Return the [X, Y] coordinate for the center point of the cell that contains the specified text.  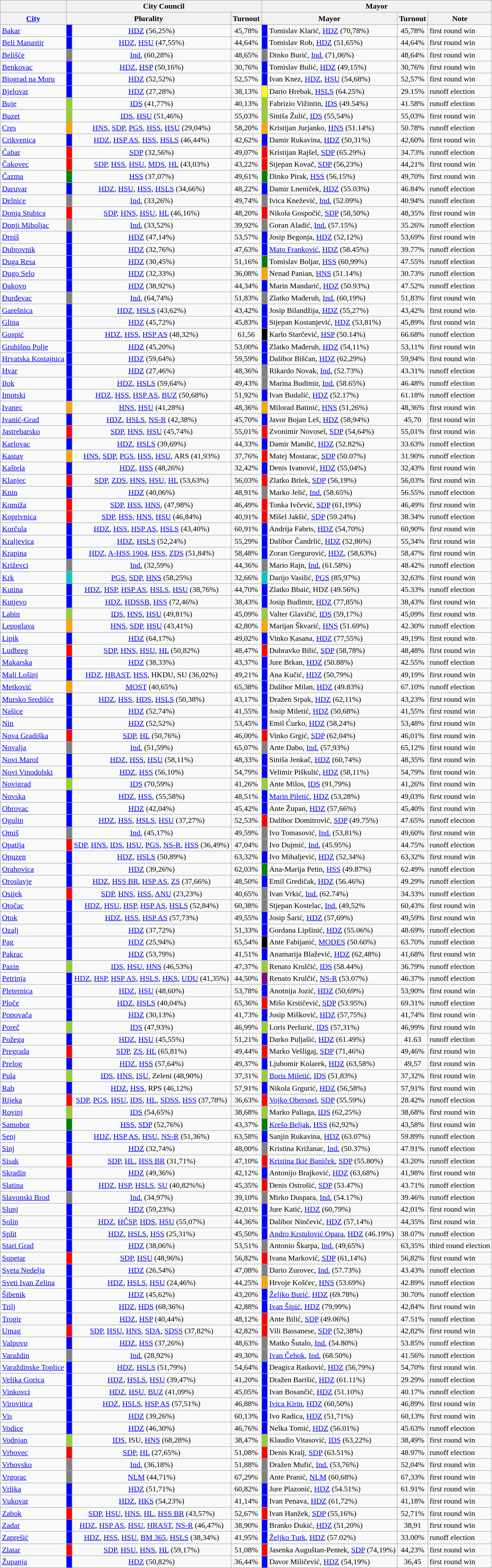
Denis Ostrošić, SDP (53.47%) [333, 1185]
Bjelovar [33, 91]
Korčula [33, 529]
47,37% [246, 966]
HDZ (42,04%) [152, 808]
54,64% [246, 1367]
HDZ (37,72%) [152, 930]
45,70 [413, 420]
Klaudio Vitasović, IDS (63,22%) [333, 1440]
52,67% [246, 1513]
HDZ, HSLS, HSU (24,46%) [152, 1282]
Donja Stubica [33, 213]
Varaždinske Toplice [33, 1367]
IDS (41,77%) [152, 103]
HDZ (32,74%) [152, 1149]
HDZ, HDSSB, HSS (72,46%) [152, 602]
Hvar [33, 371]
49,55% [246, 918]
HDZ, HSP AS, HSU, HRAST, NS-R (46,47%) [152, 1526]
67,33% [413, 1477]
Nova Gradiška [33, 735]
Željko Turk, HDZ (57.02%) [333, 1538]
HDZ, HSLS, HSU (39,47%) [152, 1380]
45.63% [413, 1428]
60,90% [413, 529]
Vili Bassanese, SDP (52,38%) [333, 1331]
HDZ, HSLS, HSS (25,31%) [152, 1234]
47.91% [413, 1149]
Osijek [33, 893]
48,65% [246, 55]
Omiš [33, 833]
66.68% [413, 334]
Jure Katić, HDZ (60,79%) [333, 1209]
41,51% [246, 954]
HDZ, HSS, HSU (58,11%) [152, 760]
48.42% [413, 565]
HNS, SDP, HSU (43,41%) [152, 626]
Koprivnica [33, 517]
Tonka Ivčević, SDP (61,19%) [333, 504]
Goran Aladić, Ind. (57.15%) [333, 225]
Ind. (36,18%) [152, 1465]
30.73% [413, 274]
Krešo Beljak, HSS (62,92%) [333, 1124]
44,35% [413, 1222]
53.85% [413, 1343]
HDZ (59,23%) [152, 1209]
Čakovec [33, 164]
Ivan Penava, HDZ (61,72%) [333, 1501]
SDP, ZDS, HNS, HSU, HL (53,63%) [152, 480]
42.30% [413, 626]
HDZ, HSS, HSP AS (48,32%) [152, 334]
41,73% [246, 1015]
HDZ, HSU (48,60%) [152, 991]
Pula [33, 1076]
HDZ, HSLS (59,64%) [152, 383]
SDP, HL, HSS BR (31,71%) [152, 1161]
Plurality [148, 19]
48,12% [246, 1319]
60,38% [246, 905]
HDZ, HSU (47,55%) [152, 43]
51,88% [246, 1465]
Metković [33, 687]
34.33% [413, 893]
Damir Mandić, HDZ (52.82%) [333, 444]
Ante Župan, HDZ (57,66%) [333, 808]
Valpovo [33, 1343]
Slatina [33, 1185]
HDZ, HSP (40,44%) [152, 1319]
42,62% [246, 140]
PGS, SDP, HNS (58,25%) [152, 578]
Kaštela [33, 468]
Popovača [33, 1015]
44,70% [246, 590]
Ante Dabo, Ind. (57,93%) [333, 748]
Lepoglava [33, 626]
41.63 [413, 1039]
43.31% [413, 371]
Ante Pranić, NLM (60,68%) [333, 1477]
41,95% [246, 1538]
Rab [33, 1088]
IDS (54,65%) [152, 1112]
Kristijan Jurjanko, HNS (51.14%) [333, 128]
38,49% [413, 1440]
49,70% [413, 177]
40,13% [246, 103]
62,03% [246, 869]
43,20% [246, 1294]
Vrlika [33, 1489]
Vodnjan [33, 1440]
HDZ, HKS (54,23%) [152, 1501]
Dražen Srpak, HDZ (62,11%) [333, 699]
38.34% [413, 517]
Novi Vinodolski [33, 772]
Novska [33, 796]
Denis Kralj, SDP (63.51%) [333, 1452]
Mursko Središće [33, 699]
47,08% [246, 1270]
Hrvatska Kostajnica [33, 359]
Ind. (51,59%) [152, 748]
HDZ, HSP (50,16%) [152, 67]
Deagica Ratković, HDZ (56,79%) [333, 1367]
HDZ (59,64%) [152, 359]
30.70% [413, 1294]
52,71% [413, 1513]
Matko Šutalo, Ind. (54.80%) [333, 1343]
Cres [33, 128]
49,07% [246, 152]
Vodice [33, 1428]
Novigrad [33, 784]
49,46% [413, 1051]
43,58% [413, 1124]
SDP, HSU, HNS, HL (59,17%) [152, 1550]
Dražen Mufić, Ind. (53,76%) [333, 1465]
City Council [164, 6]
Zlatko Brlek, SDP (56,19%) [333, 480]
47.55% [413, 261]
Velimir Piškulić, HDZ (58,11%) [333, 772]
Sveti Ivan Zelina [33, 1282]
Ivan Vrkić, Ind. (62.74%) [333, 893]
Nikola Gospočić, SDP (58,50%) [333, 213]
Ivo Tomasović, Ind. (53,81%) [333, 833]
34.73% [413, 152]
Prelog [33, 1064]
Lipik [33, 638]
63,35% [413, 1246]
Ind. (28,92%) [152, 1355]
47,10% [246, 1161]
Ind. (45,17%) [152, 833]
Milorad Batinić, HNS (51,26%) [333, 407]
36.79% [413, 966]
32,42% [246, 468]
Karlo Starčević, HSP (50.14%) [333, 334]
Senj [33, 1137]
41,68% [413, 954]
HDZ, HSS, HSP AS, HSLS (43,40%) [152, 529]
Dalibor Bišćan, HDZ (62,29%) [333, 359]
Marko Jelić, Ind. (58.65%) [333, 492]
48,22% [246, 189]
Jasenka Auguštan-Pentek, SDP (74,19%) [333, 1550]
HDZ (49,36%) [152, 1173]
Ind. (34,97%) [152, 1197]
Glina [33, 322]
HDZ (53,79%) [152, 954]
Ana-Marija Petin, HSS (49.87%) [333, 869]
Marko Vešligaj, SDP (71,46%) [333, 1051]
Renato Krulčić, NS-R (53.07%) [333, 979]
Dalibor Milan, HDZ (49.83%) [333, 687]
HSS (37,07%) [152, 177]
Umag [33, 1331]
39.46% [413, 1197]
65,12% [413, 748]
Josip Bilandžija, HDZ (55,27%) [333, 310]
49,30% [246, 1355]
Emil Ćurko, HDZ (58,24%) [333, 723]
Samobor [33, 1124]
46.37% [413, 979]
Marina Budimir, Ind. (58.65%) [333, 383]
Buje [33, 103]
Sanjin Rukavina, HDZ (63.07%) [333, 1137]
32,63% [413, 578]
Krk [33, 578]
SDP, HNS, IDS, HSU, PGS, NS-R, HSS (36,49%) [152, 845]
Marin Mandarić, HDZ (50.93%) [333, 286]
HDZ, HDS (68,36%) [152, 1307]
Zabok [33, 1513]
42.89% [413, 1282]
32,66% [246, 578]
MOST (40,65%) [152, 687]
Tomislav Bulić, HDZ (49,15%) [333, 67]
46,01% [413, 735]
Dubravko Bilić, SDP (58,78%) [333, 650]
Javor Bojan Leš, HDZ (58,94%) [333, 420]
HDZ (26,54%) [152, 1270]
33.63% [413, 444]
Zvonimir Novosel, SDP (54,64%) [333, 432]
HDZ, HSLS (40,04%) [152, 1003]
Pakrac [33, 954]
Čabar [33, 152]
38,90% [246, 1526]
Andro Krstulović Opara, HDZ (46.19%) [333, 1234]
49,61% [246, 177]
38,47% [246, 1440]
Nenad Panian, HNS (51.14%) [333, 274]
Siniša Žulić, IDS (55,54%) [333, 116]
HDZ, HSS (37,26%) [152, 1343]
HDZ, HSP, HSP AS, HSLS, HKS, UDU (41,35%) [152, 979]
43,23% [413, 699]
36,63% [246, 1100]
45,05% [246, 1392]
Stjepan Kostelac, Ind. (49,52% [333, 905]
Josip Mišković, HDZ (57,75%) [333, 1015]
58,47% [413, 553]
SDP, ZS, HL (65,81%) [152, 1051]
HDZ, HSLS (43,62%) [152, 310]
HDZ, HSS, (55,58%) [152, 796]
58,48% [246, 553]
Ivan Šipić, HDZ (79,99%) [333, 1307]
Fabrizio Vižintin, IDS (49.54%) [333, 103]
Đakovo [33, 286]
59.89% [413, 1137]
SDP, HNS, HSU, HL (50,82%) [152, 650]
49,44% [246, 1051]
Makarska [33, 663]
54,70% [413, 1367]
HDZ (45,72%) [152, 322]
42,88% [246, 1307]
Vrbovsko [33, 1465]
Novi Marof [33, 760]
HDZ (45,20%) [152, 346]
Mato Franković, HDZ (58.45%) [333, 249]
56.55% [413, 492]
Županja [33, 1562]
Sinj [33, 1149]
60,43% [413, 905]
Labin [33, 614]
HSS, SDP (52,76%) [152, 1124]
29.15% [413, 91]
HDZ, HSU, HSP, HSP AS, HSLS (52,84%) [152, 905]
Dugo Selo [33, 274]
HDZ (46,30%) [152, 1428]
Slavonski Brod [33, 1197]
Zlatko Mađeruh, HDZ (54,11%) [333, 346]
48,48% [413, 650]
Otok [33, 918]
Valter Glavičić, IDS (59,17%) [333, 614]
45.33% [413, 590]
Zoran Gregurović, HDZ, (58,63%) [333, 553]
Ivica Knežević, Ind. (52.09%) [333, 201]
Pag [33, 942]
43,22% [246, 164]
Mali Lošinj [33, 675]
36,44% [246, 1562]
45,40% [413, 808]
35.26% [413, 225]
36,45 [413, 1562]
38.07% [413, 1234]
HDZ (38,33%) [152, 663]
Jure Brkan, HDZ (50.88%) [333, 663]
Đurđevac [33, 298]
Denis Ivanović, HDZ (55,04%) [333, 468]
SDP, HNS, HSU (45,74%) [152, 432]
Drniš [33, 237]
40,65% [246, 893]
46.48% [413, 383]
40.17% [413, 1392]
Sveta Nedelja [33, 1270]
61.91% [413, 1489]
Vinko Grgić, SDP (62,04%) [333, 735]
Kutina [33, 590]
IDS, HSU (51,46%) [152, 116]
Vrgorac [33, 1477]
48,50% [246, 881]
HDZ (32,33%) [152, 274]
65,38% [246, 687]
39.77% [413, 249]
Ozalj [33, 930]
Antonio Škarpa, Ind. (49,65%) [333, 1246]
Boris Miletić, IDS (51,83%) [333, 1076]
48.97% [413, 1452]
Belišće [33, 55]
Antonijo Brajković, HDZ (63,68%) [333, 1173]
Jure Plazonić, HDZ (54.51%) [333, 1489]
Ivo Radica, HDZ (51,71%) [333, 1416]
HDZ, HSU, HSS, HSLS (34,66%) [152, 189]
HDZ, HSS (57,64%) [152, 1064]
53,00% [246, 346]
Ind. (60,28%) [152, 55]
Davor Miličević, HDZ (54,19%) [333, 1562]
39,10% [246, 1197]
44,21% [413, 164]
60,82% [246, 1489]
HDZ, A-HSS 1904, HSS, ZDS (51,84%) [152, 553]
SDP, HL (50,76%) [152, 735]
Marijan Škvarić, HNS (51.69%) [333, 626]
Anotnija Jozić, HDZ (50,69%) [333, 991]
Ind. (33,52%) [152, 225]
37,32% [413, 1076]
44,23% [413, 1550]
HNS, SDP, PGS, HSS, HSU (29,04%) [152, 128]
48,33% [246, 760]
Slunj [33, 1209]
HDZ, HSLS (52,24%) [152, 541]
59,59% [246, 359]
Nin [33, 723]
47.65% [413, 821]
Petrinja [33, 979]
HDZ (25,94%) [152, 942]
Ivan Budalić, HDZ (52.17%) [333, 395]
Stjepan Kovač, SDP (56,23%) [333, 164]
HDZ, HSS (48,26%) [152, 468]
HDZ, HSP, HSLS, SU (40,82%%) [152, 1185]
Jastrebarsko [33, 432]
Josip Begonja, HDZ (52,12%) [333, 237]
63.70% [413, 942]
City [33, 19]
Loris Peršurić, IDS (57,31%) [333, 1027]
Duga Resa [33, 261]
HDZ, HSP, HSP AS, HSLS, HSU (38,76%) [152, 590]
45,42% [246, 808]
Bakar [33, 31]
HDZ, HSU (45,55%) [152, 1039]
Kristijan Rajšel, SDP (65.29%) [333, 152]
Beli Manastir [33, 43]
Orahovica [33, 869]
49,21% [246, 675]
53,78% [246, 991]
33.00% [413, 1538]
67,29% [246, 1477]
41,14% [246, 1501]
Ogulin [33, 821]
Klanjec [33, 480]
IDS (70,59%) [152, 784]
58,20% [246, 128]
HDZ (27,46%) [152, 371]
Ivan Bosančić, HDZ (51.10%) [333, 1392]
53,90% [413, 991]
43,17% [246, 699]
Ivanić-Grad [33, 420]
Vojko Obersnel, SDP (55.59%) [333, 1100]
42,60% [413, 140]
Garešnica [33, 310]
48,00% [246, 1149]
Ivo Dujmić, Ind. (45.95%) [333, 845]
Damir Lneniček, HDZ (55.03%) [333, 189]
Branko Dukić, HDZ (51,20%) [333, 1526]
HDZ (56,25%) [152, 31]
Ind. (64,74%) [152, 298]
Trogir [33, 1319]
HDZ (40,06%) [152, 492]
Trilj [33, 1307]
Grubišno Polje [33, 346]
Tomislav Boljar, HSS (60,99%) [333, 261]
41,20% [246, 1380]
46,76% [246, 1428]
Ploče [33, 1003]
Križevci [33, 565]
IDS, HSU, HNS (46,53%) [152, 966]
HDZ (30,45%) [152, 261]
Ivica Kirin, HDZ (60,50%) [333, 1404]
Vis [33, 1416]
HDZ (45,62%) [152, 1294]
IDS, HNS, HSU (49,81%) [152, 614]
43.20% [413, 1161]
Šibenik [33, 1294]
37,31% [246, 1076]
HDZ (38,06%) [152, 1246]
Zadar [33, 1526]
49,74% [246, 201]
Dalibor Domitrović, SDP (49.75%) [333, 821]
Ante Milos, IDS (91,79%) [333, 784]
Zaprešić [33, 1538]
59,94% [413, 359]
SDP (32,56%) [152, 152]
Oroslavje [33, 881]
Velika Gorica [33, 1380]
Nikola Grgurić, HDZ (56,58%) [333, 1088]
third round election [460, 1246]
Gordana Lipšinić, HDZ (55.06%) [333, 930]
IDS, HNS, ISU, Zeleni (48,90%) [152, 1076]
HDZ, HSLS (50,89%) [152, 857]
45,70% [246, 420]
Vinko Kasana, HDZ (77,55%) [333, 638]
63,58% [246, 1137]
Emil Gredičak, HDZ (56.46%) [333, 881]
51,92% [246, 395]
47.52% [413, 286]
47,63% [246, 249]
40.94% [413, 201]
Rovinj [33, 1112]
42,12% [246, 1173]
Ivana Marković, SDP (61,14%) [333, 1258]
43.71% [413, 1185]
48,20% [246, 213]
65,36% [246, 1003]
IDS, ISU, HNS (68,28%) [152, 1440]
49,02% [246, 638]
Pleternica [33, 991]
44,33% [246, 444]
NLM (44,71%) [152, 1477]
HDZ, HSLS, HSP AS (57,51%) [152, 1404]
Zlatar [33, 1550]
47,04% [246, 845]
Opuzen [33, 857]
49,43% [246, 383]
HDZ (64,17%) [152, 638]
Ilok [33, 383]
46.84% [413, 189]
HDZ, HSP AS, HSU, NS-R (51,36%) [152, 1137]
Imotski [33, 395]
HNS, SDP, PGS, HSS, HSU, ARS (41,93%) [152, 456]
52,53% [246, 821]
HDZ (27,28%) [152, 91]
Donji Miholjac [33, 225]
SDP, HSU (48,96%) [152, 1258]
Darijo Vasilić, PGS (85,97%) [333, 578]
Čazma [33, 177]
Josip Budimir, HDZ (77,85%) [333, 602]
HDZ (50,82%) [152, 1562]
48,64% [413, 55]
HDZ, HRAST, HSS, HKDU, SU (36,02%) [152, 675]
Pazin [33, 966]
Kastav [33, 456]
Kristina Ikić Baniček, SDP (55.80%) [333, 1161]
Renato Krulčić, IDS (58.44%) [333, 966]
Dinko Burić, Ind. (71,06%) [333, 55]
49,37% [246, 1064]
Dario Hrebak, HSLS (64.25%) [333, 91]
Zlatko Mađeruh, Ind. (60,19%) [333, 298]
Komiža [33, 504]
53,51% [246, 1246]
32,43% [413, 468]
Otočac [33, 905]
40,91% [246, 517]
Karlovac [33, 444]
Ivo Mihaljević, HDZ (52,34%) [333, 857]
Zlatko Bbaić, HDZ (49.56%) [333, 590]
Supetar [33, 1258]
Hrvoje Košćec, HNS (53.69%) [333, 1282]
65,54% [246, 942]
Damir Rukavina, HDZ (50,31%) [333, 140]
HDZ, HSS, HSP AS (57,73%) [152, 918]
Ante Bilić, SDP (49.06%) [333, 1319]
HDZ, HSS, HSU, BM 365, HSLS (38,34%) [152, 1538]
65,07% [246, 748]
HDZ (52,74%) [152, 711]
Požega [33, 1039]
48,47% [246, 650]
61,56 [246, 334]
HDZ, HSS, RPS (46,12%) [152, 1088]
Tomislav Rob, HDZ (51,65%) [333, 43]
Matej Mostarac, SDP (50.07%) [333, 456]
69.31% [413, 1003]
Skradin [33, 1173]
50.78% [413, 128]
47.51% [413, 1319]
52,04% [413, 1465]
31.90% [413, 456]
HDZ, HSLS (39,69%) [152, 444]
HDZ (51,71%) [152, 1489]
42.55% [413, 663]
Dario Zurovec, Ind. (57.73%) [333, 1270]
HDZ, HSS, HSLS, HSU (37,27%) [152, 821]
41.56% [413, 1355]
51,33% [246, 930]
41,98% [413, 1173]
Kristina Križanac, Ind. (50.37%) [333, 1149]
Biograd na Moru [33, 79]
55,34% [413, 541]
HDZ (47,14%) [152, 237]
49,03% [413, 796]
Stjepan Kostanjević, HDZ (53,81%) [333, 322]
48.69% [413, 930]
Našice [33, 711]
Rijeka [33, 1100]
Varaždin [33, 1355]
53,11% [413, 346]
Poreč [33, 1027]
Note [460, 19]
Novalja [33, 748]
55,29% [246, 541]
Anamarija Blažević, HDZ (62,48%) [333, 954]
48,51% [246, 796]
53,69% [413, 237]
Dalibor Ninčević, HDZ (57,14%) [333, 1222]
HDZ, HSS, HSP AS, BUZ (50,68%) [152, 395]
Ljubomir Kolarek, HDZ (63,58%) [333, 1064]
45,50% [246, 1234]
IDS (47,93%) [152, 1027]
41,74% [413, 1015]
Josip Miletić, HDZ (50,68%) [333, 711]
SDP, HSS, HNS, (47,98%) [152, 504]
45,89% [413, 322]
HDZ, HSP AS, HSS, HSLS (46,44%) [152, 140]
48,63% [246, 1343]
SDP, HSS, HNS, HSU (46,84%) [152, 517]
49.29% [413, 881]
41,18% [413, 1501]
HDZ, HSLS, NS-R (42,38%) [152, 420]
Kutjevo [33, 602]
Mario Rajn, Ind. (61.58%) [333, 565]
HDZ (32,76%) [152, 249]
Tomislav Klarić, HDZ (70,78%) [333, 31]
Vukovar [33, 1501]
Darko Puljašić, HDZ (61.49%) [333, 1039]
HDZ, HSS BR, HSP AS, ZS (37,66%) [152, 881]
Opatija [33, 845]
39,92% [246, 225]
60,91% [246, 529]
SDP, PGS, HSU, IDS, HL, SDSS, HSS (37,78%) [152, 1100]
Ivan Hanžek, SDP (55,16%) [333, 1513]
Vrbovec [33, 1452]
45,35% [246, 1185]
Ludbreg [33, 650]
Ind. (33,26%) [152, 201]
Daruvar [33, 189]
Ivan Knez, HDZ, HSU (54,68%) [333, 79]
45,83% [246, 322]
48,91% [246, 492]
Andrija Fabris, HDZ (54,70%) [333, 529]
Željko Burić, HDZ (69.78%) [333, 1294]
Dražen Barišić, HDZ (61.11%) [333, 1380]
62.49% [413, 869]
Benkovac [33, 67]
41.58% [413, 103]
SDP, HSS, HSU, MDS, HL (43,03%) [152, 164]
Delnice [33, 201]
Ante Fabijanić, MODES (50.60%) [333, 942]
Knin [33, 492]
SDP, HNS, HSS, ANU (23,23%) [152, 893]
HDZ (30,13%) [152, 1015]
38,91 [413, 1526]
Kraljevica [33, 541]
61.18% [413, 395]
42,84% [413, 1307]
Dubrovnik [33, 249]
Rikardo Novak, Ind. (52.73%) [333, 371]
Mišel Jakšić, SDP (59.24%) [333, 517]
HNS, HSU (41,28%) [152, 407]
49,57 [413, 1064]
53,48% [413, 723]
Josip Šarić, HDZ (57,69%) [333, 918]
Sisak [33, 1161]
Siniša Jenkač, HDZ (60,74%) [333, 760]
HDZ, HSLS (51,79%) [152, 1367]
Marko Paliaga, IDS (62,25%) [333, 1112]
51,21% [246, 1039]
HDZ, HSS (56,10%) [152, 772]
HDZ, HSS, HDS, HSLS (50,38%) [152, 699]
44.75% [413, 845]
Virovitica [33, 1404]
36,08% [246, 274]
HDZ, HSU, BUZ (41,09%) [152, 1392]
37,76% [246, 456]
Marin Piletić, HDZ (53,28%) [333, 796]
44,34% [246, 286]
67.10% [413, 687]
Obrovac [33, 808]
46,00% [246, 735]
42,80% [246, 626]
SDP, HL (27,65%) [152, 1452]
SDP, HNS, HSU, HL (46,16%) [152, 213]
46,88% [246, 1404]
44,50% [246, 979]
Mirko Duspara, Ind. (54.17%) [333, 1197]
43.43% [413, 1270]
Ana Kučić, HDZ (50,79%) [333, 675]
Stari Grad [33, 1246]
29.29% [413, 1380]
Ivanec [33, 407]
51,16% [246, 261]
SDP, HSU, HNS, SDA, SDSS (37,82%) [152, 1331]
Vinkovci [33, 1392]
HDZ, HČSP, HDS, HSU (55,07%) [152, 1222]
Crikvenica [33, 140]
53,45% [246, 723]
49,60% [413, 833]
Split [33, 1234]
SDP, HSU, HNS, HL, HSS BR (43,57%) [152, 1513]
38,13% [246, 91]
28.42% [413, 1100]
Solin [33, 1222]
44,25% [246, 1282]
Dinko Pirak, HSS (56,15%) [333, 177]
46,89% [413, 1404]
Buzet [33, 116]
Gospić [33, 334]
Dalibor Čandrlić, HDZ (52,86%) [333, 541]
53,57% [246, 237]
Nelka Tomić, HDZ (56.01%) [333, 1428]
Ind. (32,59%) [152, 565]
Krapina [33, 553]
Pregrada [33, 1051]
Ivan Čehok, Ind. (68.50%) [333, 1355]
HDZ (38,92%) [152, 286]
Mišo Krstičević, SDP (53.95%) [333, 1003]
